Pinpoint the cell where the given text exists, returning its (x, y) midpoint coordinate. 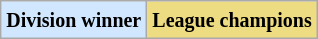
League champions (232, 20)
Division winner (74, 20)
